Pinpoint the cell where the given text exists, returning its (x, y) midpoint coordinate. 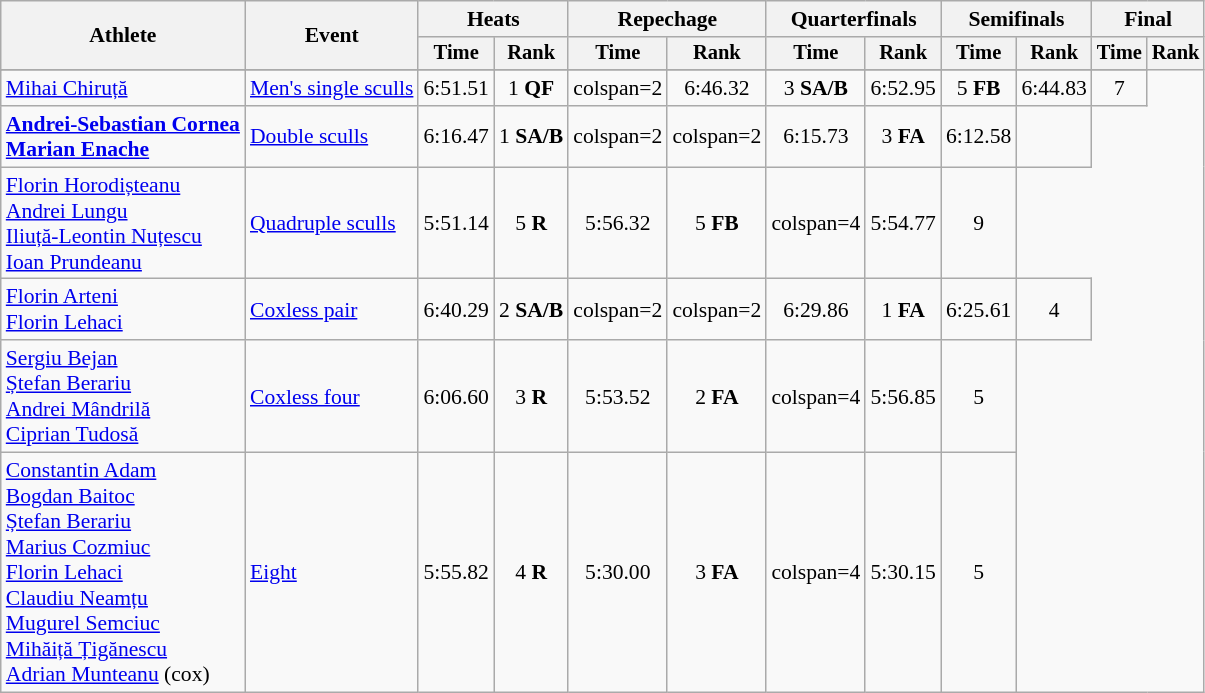
Constantin AdamBogdan BaitocȘtefan BerariuMarius CozmiucFlorin LehaciClaudiu NeamțuMugurel SemciucMihăiță ȚigănescuAdrian Munteanu (cox) (123, 573)
Sergiu BejanȘtefan BerariuAndrei MândrilăCiprian Tudosă (123, 396)
5:54.77 (902, 223)
6:12.58 (978, 136)
Double sculls (332, 136)
Quadruple sculls (332, 223)
2 SA/B (531, 310)
1 QF (531, 88)
Athlete (123, 36)
6:40.29 (456, 310)
5 R (531, 223)
3 R (531, 396)
5:56.85 (902, 396)
5:53.52 (618, 396)
1 FA (902, 310)
7 (1120, 88)
5:30.00 (618, 573)
9 (978, 223)
6:46.32 (716, 88)
6:52.95 (902, 88)
Final (1148, 19)
Semifinals (1016, 19)
4 R (531, 573)
Men's single sculls (332, 88)
Florin HorodișteanuAndrei LunguIliuță-Leontin NuțescuIoan Prundeanu (123, 223)
3 SA/B (816, 88)
Coxless four (332, 396)
1 SA/B (531, 136)
Heats (493, 19)
6:25.61 (978, 310)
6:06.60 (456, 396)
5:56.32 (618, 223)
5:30.15 (902, 573)
6:15.73 (816, 136)
6:29.86 (816, 310)
Quarterfinals (854, 19)
Repechage (667, 19)
Coxless pair (332, 310)
6:44.83 (1054, 88)
Andrei-Sebastian CorneaMarian Enache (123, 136)
Mihai Chiruță (123, 88)
Event (332, 36)
Florin ArteniFlorin Lehaci (123, 310)
5:51.14 (456, 223)
2 FA (716, 396)
5:55.82 (456, 573)
Eight (332, 573)
6:51.51 (456, 88)
4 (1054, 310)
6:16.47 (456, 136)
